Capture the cell that displays the provided text and extract its [x, y] central coordinate. 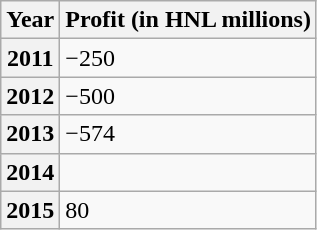
2013 [30, 134]
80 [188, 210]
2012 [30, 96]
Year [30, 20]
Profit (in HNL millions) [188, 20]
−574 [188, 134]
−500 [188, 96]
−250 [188, 58]
2015 [30, 210]
2014 [30, 172]
2011 [30, 58]
